Scan for the cell matching the given text and deliver its (X, Y) coordinate at center. 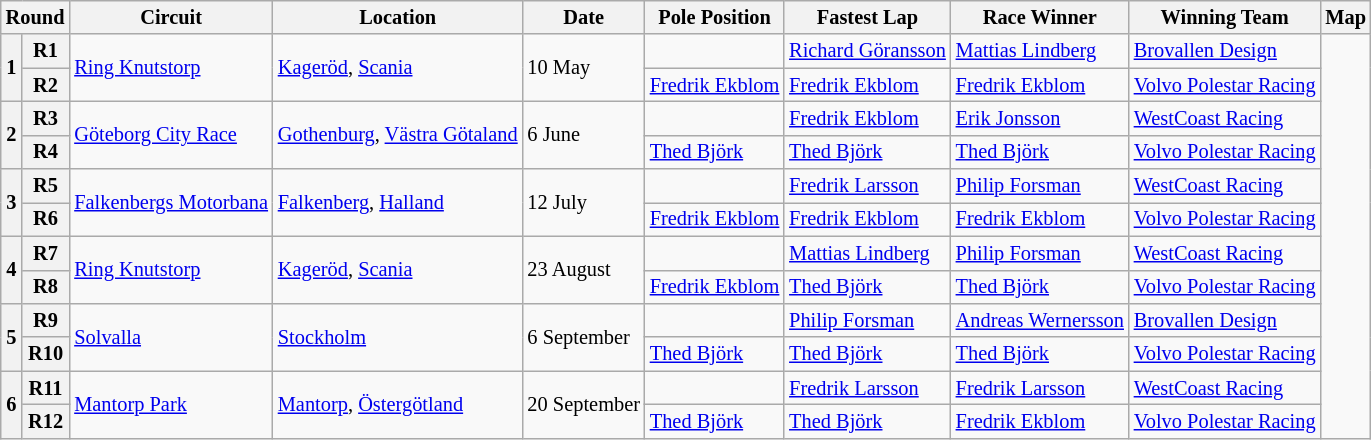
2 (12, 134)
R6 (46, 219)
R2 (46, 85)
R4 (46, 152)
12 July (584, 202)
R3 (46, 118)
Fastest Lap (868, 17)
R11 (46, 388)
Falkenbergs Motorbana (171, 202)
Location (398, 17)
Winning Team (1225, 17)
Round (36, 17)
R10 (46, 354)
3 (12, 202)
1 (12, 68)
Falkenberg, Halland (398, 202)
R12 (46, 421)
20 September (584, 404)
Mantorp Park (171, 404)
Solvalla (171, 336)
Stockholm (398, 336)
23 August (584, 270)
R9 (46, 320)
Date (584, 17)
Göteborg City Race (171, 134)
Pole Position (714, 17)
6 June (584, 134)
Race Winner (1040, 17)
4 (12, 270)
Circuit (171, 17)
10 May (584, 68)
Map (1345, 17)
Erik Jonsson (1040, 118)
Andreas Wernersson (1040, 320)
6 (12, 404)
Gothenburg, Västra Götaland (398, 134)
Richard Göransson (868, 51)
R7 (46, 253)
R8 (46, 287)
R1 (46, 51)
R5 (46, 186)
5 (12, 336)
6 September (584, 336)
Mantorp, Östergötland (398, 404)
